Detect which cell encompasses the target text, then output its [x, y] center coordinate. 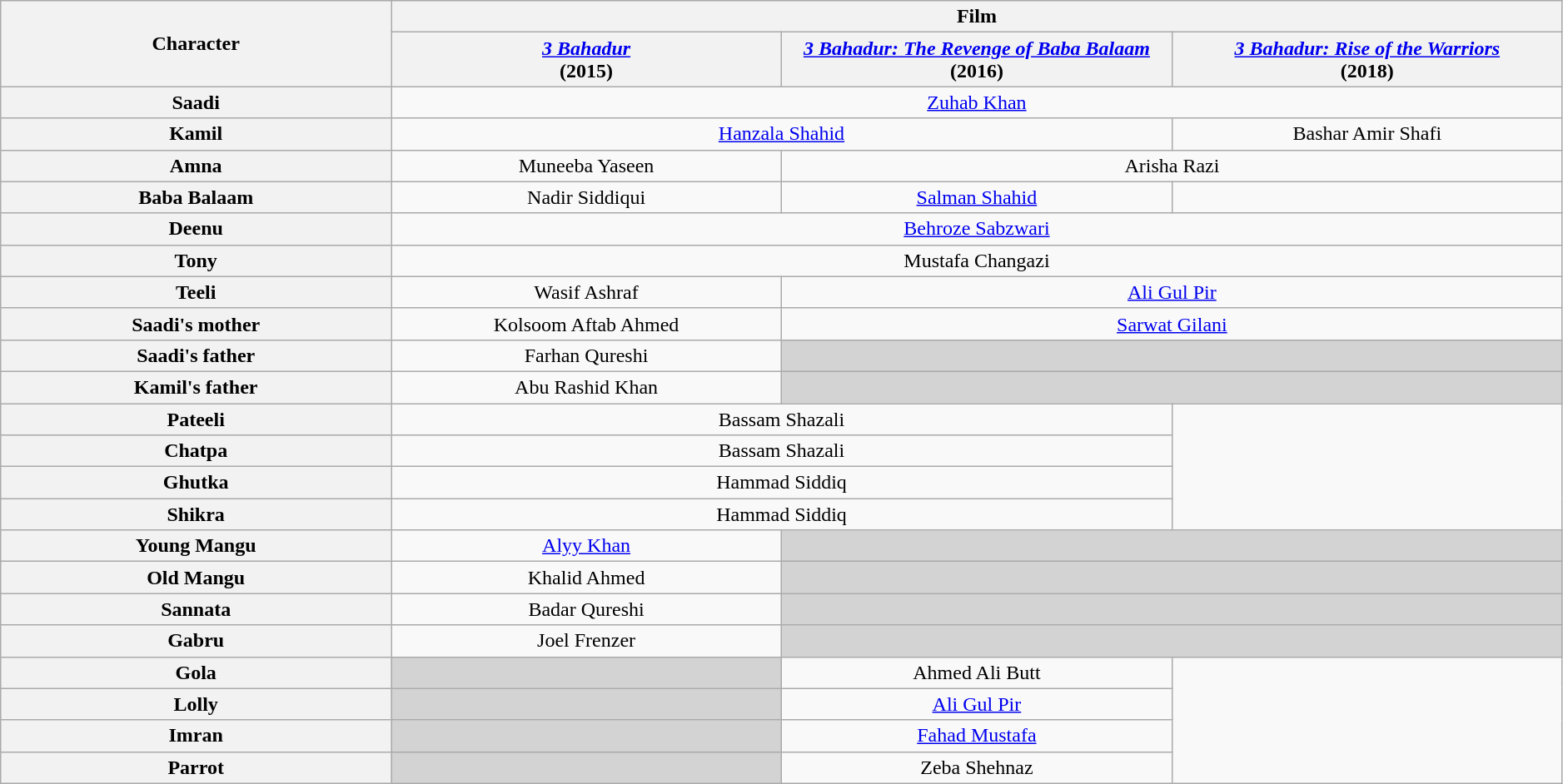
Baba Balaam [197, 197]
Alyy Khan [586, 546]
Sannata [197, 609]
Shikra [197, 514]
Young Mangu [197, 546]
3 Bahadur: Rise of the Warriors(2018) [1367, 60]
Kolsoom Aftab Ahmed [586, 324]
Mustafa Changazi [978, 261]
Film [978, 17]
Wasif Ashraf [586, 292]
Saadi's father [197, 355]
Ahmed Ali Butt [976, 672]
Kamil [197, 134]
Kamil's father [197, 387]
Gabru [197, 641]
Bashar Amir Shafi [1367, 134]
Chatpa [197, 451]
Fahad Mustafa [976, 736]
Arisha Razi [1172, 166]
Imran [197, 736]
Badar Qureshi [586, 609]
Gola [197, 672]
Zuhab Khan [978, 102]
3 Bahadur: The Revenge of Baba Balaam(2016) [976, 60]
Khalid Ahmed [586, 578]
Ghutka [197, 483]
Sarwat Gilani [1172, 324]
Abu Rashid Khan [586, 387]
Saadi [197, 102]
Saadi's mother [197, 324]
Teeli [197, 292]
Lolly [197, 704]
Old Mangu [197, 578]
3 Bahadur(2015) [586, 60]
Character [197, 43]
Zeba Shehnaz [976, 767]
Farhan Qureshi [586, 355]
Amna [197, 166]
Deenu [197, 229]
Tony [197, 261]
Parrot [197, 767]
Joel Frenzer [586, 641]
Nadir Siddiqui [586, 197]
Behroze Sabzwari [978, 229]
Hanzala Shahid [782, 134]
Salman Shahid [976, 197]
Pateeli [197, 419]
Muneeba Yaseen [586, 166]
